Return (x, y) of the center of cell containing provided text 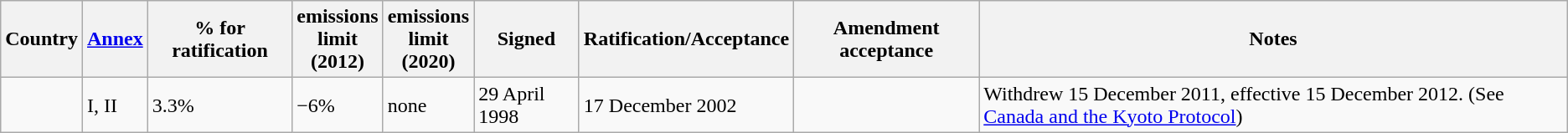
Country (42, 39)
I, II (115, 105)
emissionslimit(2020) (428, 39)
−6% (338, 105)
none (428, 105)
emissionslimit(2012) (338, 39)
Annex (115, 39)
Withdrew 15 December 2011, effective 15 December 2012. (See Canada and the Kyoto Protocol) (1273, 105)
29 April 1998 (527, 105)
17 December 2002 (686, 105)
Notes (1273, 39)
% for ratification (219, 39)
3.3% (219, 105)
Signed (527, 39)
Ratification/Acceptance (686, 39)
Amendment acceptance (886, 39)
